Provide the (X, Y) coordinate of the cell's center where the given text is located.  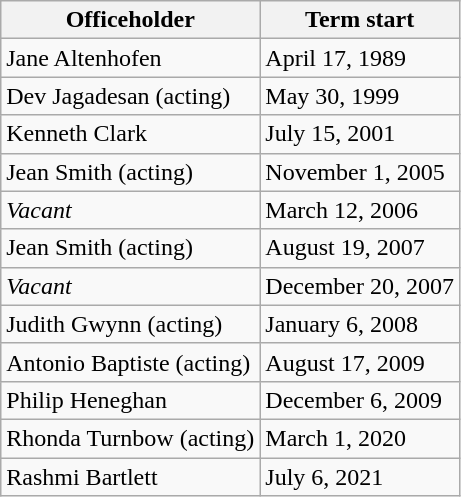
March 12, 2006 (360, 210)
July 15, 2001 (360, 134)
Officeholder (130, 20)
Term start (360, 20)
Antonio Baptiste (acting) (130, 362)
December 20, 2007 (360, 286)
August 17, 2009 (360, 362)
Jane Altenhofen (130, 58)
Rhonda Turnbow (acting) (130, 438)
Judith Gwynn (acting) (130, 324)
August 19, 2007 (360, 248)
January 6, 2008 (360, 324)
March 1, 2020 (360, 438)
Rashmi Bartlett (130, 477)
May 30, 1999 (360, 96)
Kenneth Clark (130, 134)
Dev Jagadesan (acting) (130, 96)
April 17, 1989 (360, 58)
November 1, 2005 (360, 172)
December 6, 2009 (360, 400)
July 6, 2021 (360, 477)
Philip Heneghan (130, 400)
